For the text-containing cell, return its midpoint in [X, Y] coordinate format. 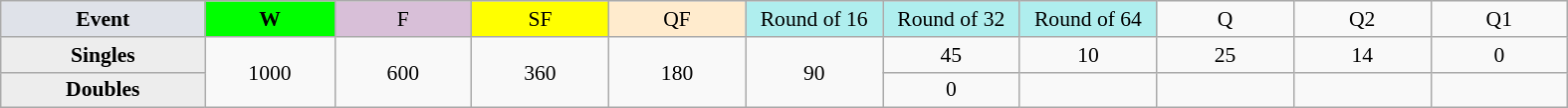
Q1 [1499, 19]
Round of 32 [951, 19]
180 [677, 72]
Round of 64 [1088, 19]
W [270, 19]
360 [541, 72]
600 [403, 72]
90 [814, 72]
F [403, 19]
Event [104, 19]
Q2 [1362, 19]
45 [951, 55]
SF [541, 19]
25 [1226, 55]
Round of 16 [814, 19]
14 [1362, 55]
Doubles [104, 90]
QF [677, 19]
Singles [104, 55]
Q [1226, 19]
1000 [270, 72]
10 [1088, 55]
